Capture the cell that displays the provided text and extract its [x, y] central coordinate. 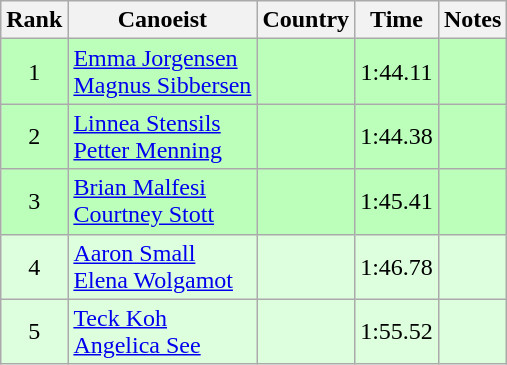
Rank [34, 20]
1:44.38 [397, 136]
Teck KohAngelica See [162, 332]
2 [34, 136]
1:46.78 [397, 266]
Aaron SmallElena Wolgamot [162, 266]
Time [397, 20]
3 [34, 202]
Canoeist [162, 20]
1:44.11 [397, 72]
Country [306, 20]
Notes [472, 20]
4 [34, 266]
Emma JorgensenMagnus Sibbersen [162, 72]
Linnea StensilsPetter Menning [162, 136]
Brian MalfesiCourtney Stott [162, 202]
5 [34, 332]
1:55.52 [397, 332]
1 [34, 72]
1:45.41 [397, 202]
